Return the [X, Y] coordinate for the center point of the cell that contains the specified text.  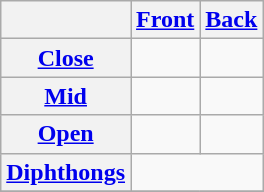
Mid [66, 96]
Close [66, 58]
Open [66, 134]
Diphthongs [66, 172]
Back [232, 20]
Front [166, 20]
